Provide the [x, y] coordinate of the cell's center where the given text is located.  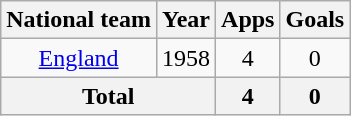
Apps [248, 20]
England [79, 58]
National team [79, 20]
Total [108, 96]
Goals [315, 20]
Year [186, 20]
1958 [186, 58]
